Find where the given text appears and provide that cell's center as (x, y) coordinate. 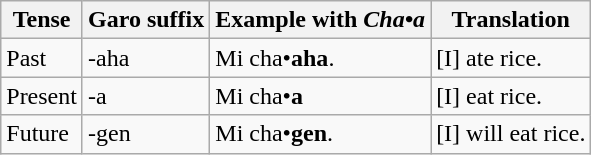
Mi cha•aha. (320, 58)
-a (146, 96)
Mi cha•gen. (320, 134)
[I] eat rice. (511, 96)
Translation (511, 20)
-aha (146, 58)
Past (42, 58)
[I] will eat rice. (511, 134)
Present (42, 96)
Tense (42, 20)
-gen (146, 134)
Garo suffix (146, 20)
Example with Cha•a (320, 20)
Future (42, 134)
Mi cha•a (320, 96)
[I] ate rice. (511, 58)
